Identify which cell holds the provided text, then report its (x, y) central coordinate. 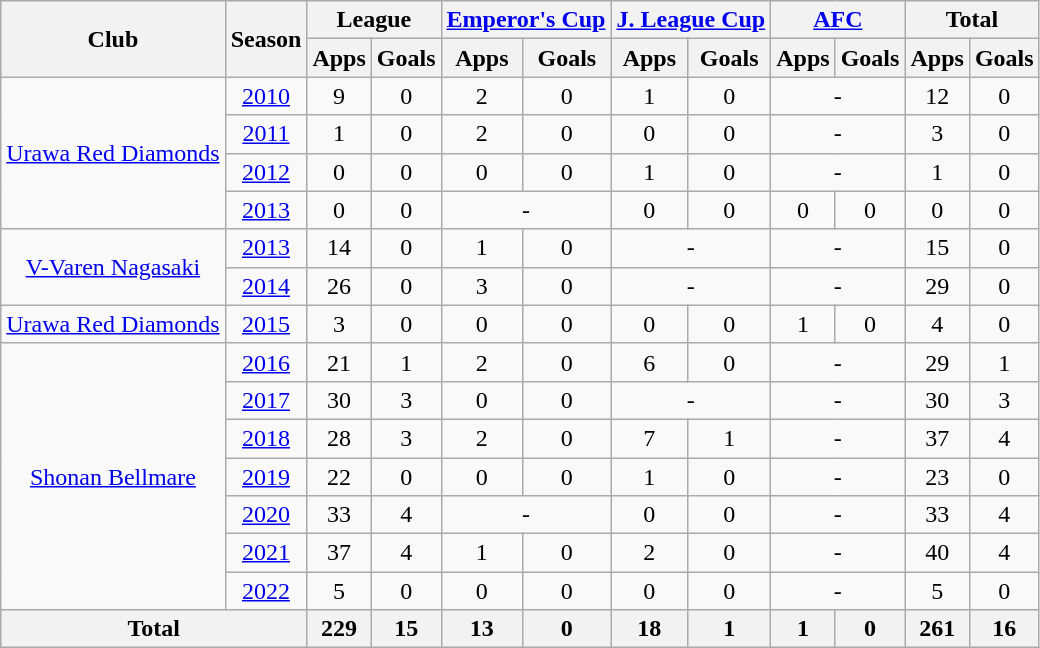
J. League Cup (691, 20)
7 (650, 438)
2015 (266, 324)
26 (339, 286)
2014 (266, 286)
League (374, 20)
229 (339, 629)
2011 (266, 134)
2017 (266, 400)
2010 (266, 96)
2018 (266, 438)
6 (650, 362)
AFC (838, 20)
16 (1004, 629)
22 (339, 477)
40 (937, 553)
2019 (266, 477)
13 (482, 629)
9 (339, 96)
21 (339, 362)
23 (937, 477)
2021 (266, 553)
2016 (266, 362)
Season (266, 39)
2012 (266, 172)
2022 (266, 591)
261 (937, 629)
2020 (266, 515)
Shonan Bellmare (113, 476)
18 (650, 629)
Emperor's Cup (526, 20)
28 (339, 438)
14 (339, 248)
V-Varen Nagasaki (113, 267)
12 (937, 96)
Club (113, 39)
